Search for the cell housing the specified text and yield its (X, Y) center coordinate. 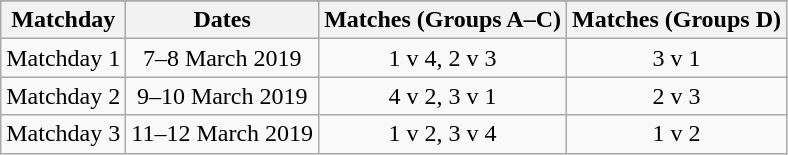
Dates (222, 20)
11–12 March 2019 (222, 134)
2 v 3 (677, 96)
9–10 March 2019 (222, 96)
Matchday 2 (64, 96)
1 v 4, 2 v 3 (443, 58)
Matches (Groups D) (677, 20)
Matchday 3 (64, 134)
1 v 2, 3 v 4 (443, 134)
7–8 March 2019 (222, 58)
Matchday 1 (64, 58)
Matchday (64, 20)
3 v 1 (677, 58)
4 v 2, 3 v 1 (443, 96)
1 v 2 (677, 134)
Matches (Groups A–C) (443, 20)
